Pinpoint the cell where the given text exists, returning its [x, y] midpoint coordinate. 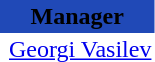
Manager [77, 16]
